Provide the [x, y] coordinate of the cell's center where the given text is located.  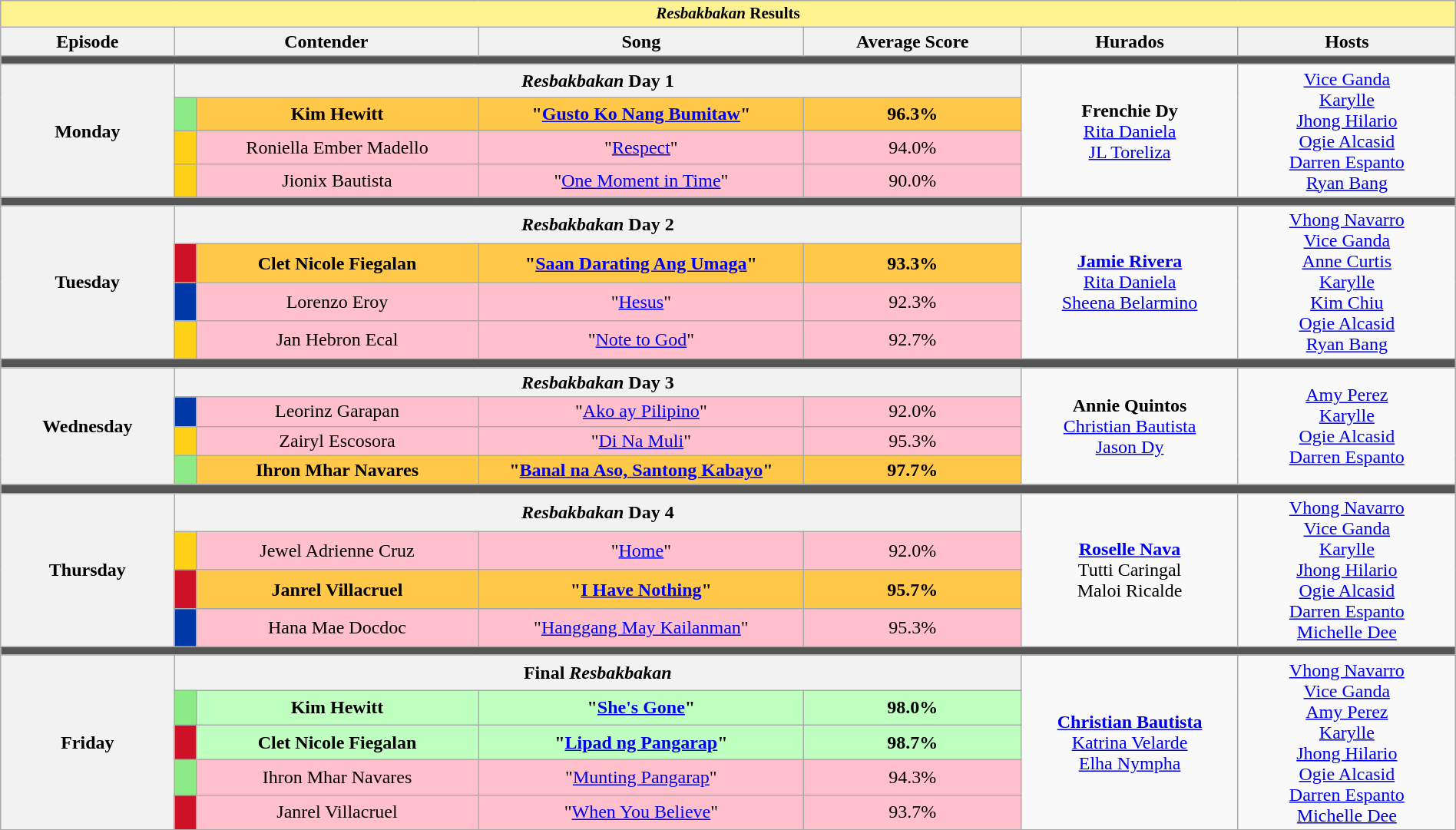
Vhong NavarroVice GandaAnne CurtisKarylleKim ChiuOgie AlcasidRyan Bang [1347, 283]
"I Have Nothing" [641, 589]
"Respect" [641, 147]
Roniella Ember Madello [337, 147]
Monday [88, 131]
Resbakbakan Day 3 [597, 382]
Jionix Bautista [337, 181]
"She's Gone" [641, 708]
Jan Hebron Ecal [337, 340]
98.0% [912, 708]
Hosts [1347, 41]
93.7% [912, 812]
"One Moment in Time" [641, 181]
Hana Mae Docdoc [337, 627]
Jamie RiveraRita DanielaSheena Belarmino [1130, 283]
"When You Believe" [641, 812]
Resbakbakan Day 1 [597, 81]
"Munting Pangarap" [641, 777]
Christian BautistaKatrina VelardeElha Nympha [1130, 742]
Vhong NavarroVice GandaKarylleJhong HilarioOgie AlcasidDarren EspantoMichelle Dee [1347, 570]
Frenchie DyRita DanielaJL Toreliza [1130, 131]
Annie QuintosChristian BautistaJason Dy [1130, 426]
Episode [88, 41]
Resbakbakan Results [728, 14]
Resbakbakan Day 4 [597, 512]
"Lipad ng Pangarap" [641, 742]
92.3% [912, 302]
Hurados [1130, 41]
"Di Na Muli" [641, 441]
Average Score [912, 41]
Friday [88, 742]
Zairyl Escosora [337, 441]
95.7% [912, 589]
Roselle NavaTutti CaringalMaloi Ricalde [1130, 570]
Resbakbakan Day 2 [597, 225]
"Banal na Aso, Santong Kabayo" [641, 470]
Jewel Adrienne Cruz [337, 551]
Vhong NavarroVice GandaAmy PerezKarylleJhong HilarioOgie AlcasidDarren EspantoMichelle Dee [1347, 742]
Tuesday [88, 283]
Lorenzo Eroy [337, 302]
Wednesday [88, 426]
98.7% [912, 742]
Leorinz Garapan [337, 412]
Final Resbakbakan [597, 673]
"Hanggang May Kailanman" [641, 627]
Vice GandaKarylleJhong HilarioOgie AlcasidDarren EspantoRyan Bang [1347, 131]
"Hesus" [641, 302]
Song [641, 41]
Amy PerezKarylleOgie AlcasidDarren Espanto [1347, 426]
"Gusto Ko Nang Bumitaw" [641, 114]
94.3% [912, 777]
"Ako ay Pilipino" [641, 412]
97.7% [912, 470]
90.0% [912, 181]
Contender [326, 41]
93.3% [912, 263]
"Home" [641, 551]
94.0% [912, 147]
"Note to God" [641, 340]
96.3% [912, 114]
"Saan Darating Ang Umaga" [641, 263]
Thursday [88, 570]
92.7% [912, 340]
